Detect which cell encompasses the target text, then output its [X, Y] center coordinate. 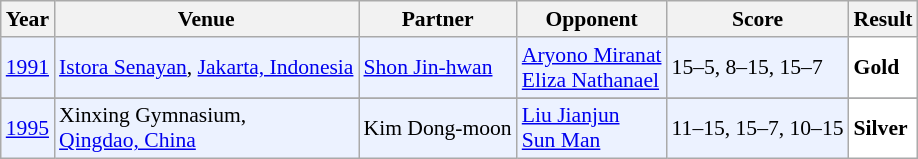
Xinxing Gymnasium, Qingdao, China [206, 128]
11–15, 15–7, 10–15 [758, 128]
Venue [206, 19]
Shon Jin-hwan [437, 68]
1995 [28, 128]
Opponent [592, 19]
Liu Jianjun Sun Man [592, 128]
1991 [28, 68]
Aryono Miranat Eliza Nathanael [592, 68]
Kim Dong-moon [437, 128]
Result [884, 19]
Gold [884, 68]
Year [28, 19]
Silver [884, 128]
Score [758, 19]
15–5, 8–15, 15–7 [758, 68]
Istora Senayan, Jakarta, Indonesia [206, 68]
Partner [437, 19]
